Return the (x, y) coordinate for the center point of the cell that contains the specified text.  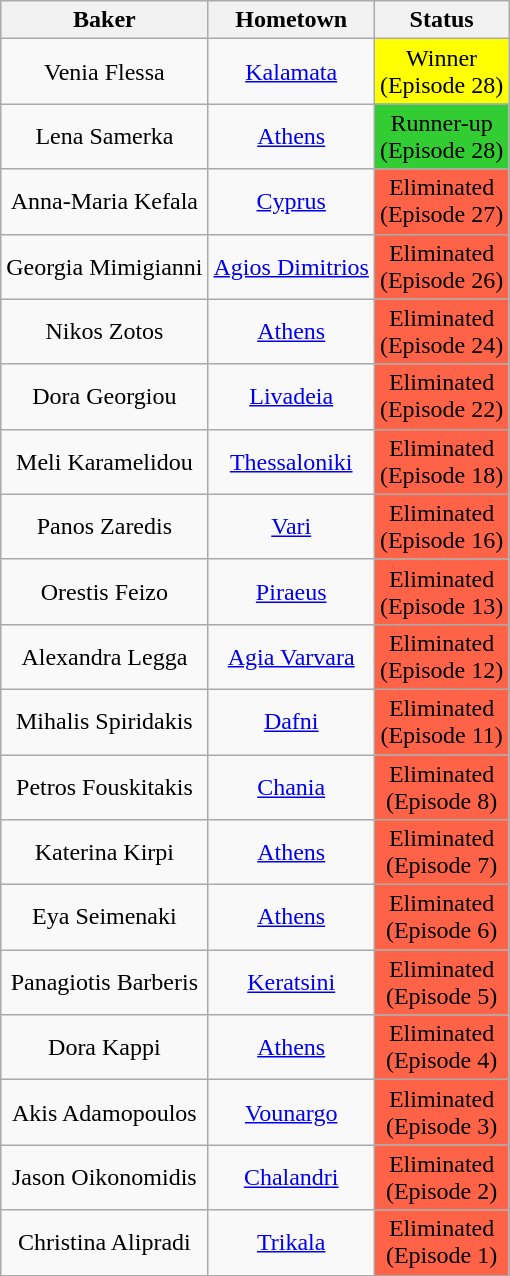
Eliminated(Episode 13) (441, 592)
Eliminated(Episode 5) (441, 982)
Christina Alipradi (104, 1242)
Jason Oikonomidis (104, 1178)
Dora Georgiou (104, 396)
Eliminated(Episode 7) (441, 852)
Georgia Mimigianni (104, 266)
Keratsini (291, 982)
Meli Karamelidou (104, 462)
Dafni (291, 722)
Panagiotis Barberis (104, 982)
Eliminated(Episode 26) (441, 266)
Petros Fouskitakis (104, 786)
Agia Varvara (291, 656)
Eliminated(Episode 16) (441, 526)
Orestis Feizo (104, 592)
Eliminated(Episode 22) (441, 396)
Trikala (291, 1242)
Dora Kappi (104, 1048)
Nikos Zotos (104, 332)
Eliminated(Episode 8) (441, 786)
Piraeus (291, 592)
Kalamata (291, 72)
Eliminated(Episode 12) (441, 656)
Baker (104, 20)
Panos Zaredis (104, 526)
Lena Samerka (104, 136)
Alexandra Legga (104, 656)
Vari (291, 526)
Eliminated(Episode 1) (441, 1242)
Eliminated(Episode 6) (441, 918)
Agios Dimitrios (291, 266)
Chania (291, 786)
Runner-up(Episode 28) (441, 136)
Vounargo (291, 1112)
Eliminated(Episode 3) (441, 1112)
Akis Adamopoulos (104, 1112)
Eliminated(Episode 27) (441, 202)
Eliminated(Episode 24) (441, 332)
Katerina Kirpi (104, 852)
Winner(Episode 28) (441, 72)
Eliminated(Episode 11) (441, 722)
Mihalis Spiridakis (104, 722)
Status (441, 20)
Eya Seimenaki (104, 918)
Chalandri (291, 1178)
Eliminated(Episode 4) (441, 1048)
Eliminated(Episode 2) (441, 1178)
Cyprus (291, 202)
Venia Flessa (104, 72)
Thessaloniki (291, 462)
Anna-Maria Kefala (104, 202)
Eliminated(Episode 18) (441, 462)
Hometown (291, 20)
Livadeia (291, 396)
